Provide the [X, Y] coordinate of the cell's center where the given text is located.  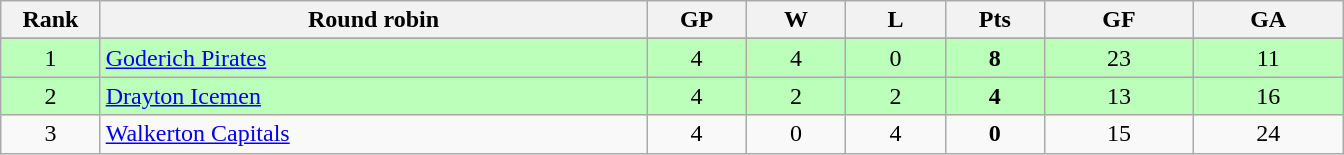
3 [50, 134]
Drayton Icemen [374, 96]
W [796, 20]
GF [1118, 20]
23 [1118, 58]
GA [1268, 20]
Pts [994, 20]
13 [1118, 96]
Rank [50, 20]
Walkerton Capitals [374, 134]
GP [696, 20]
Goderich Pirates [374, 58]
24 [1268, 134]
1 [50, 58]
L [896, 20]
15 [1118, 134]
11 [1268, 58]
16 [1268, 96]
Round robin [374, 20]
8 [994, 58]
